Detect which cell encompasses the target text, then output its (x, y) center coordinate. 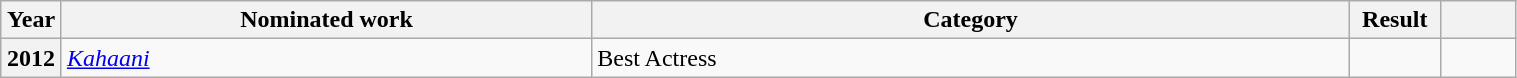
Result (1394, 20)
2012 (32, 58)
Nominated work (326, 20)
Best Actress (971, 58)
Kahaani (326, 58)
Year (32, 20)
Category (971, 20)
